Return the [X, Y] coordinate for the center point of the cell that contains the specified text.  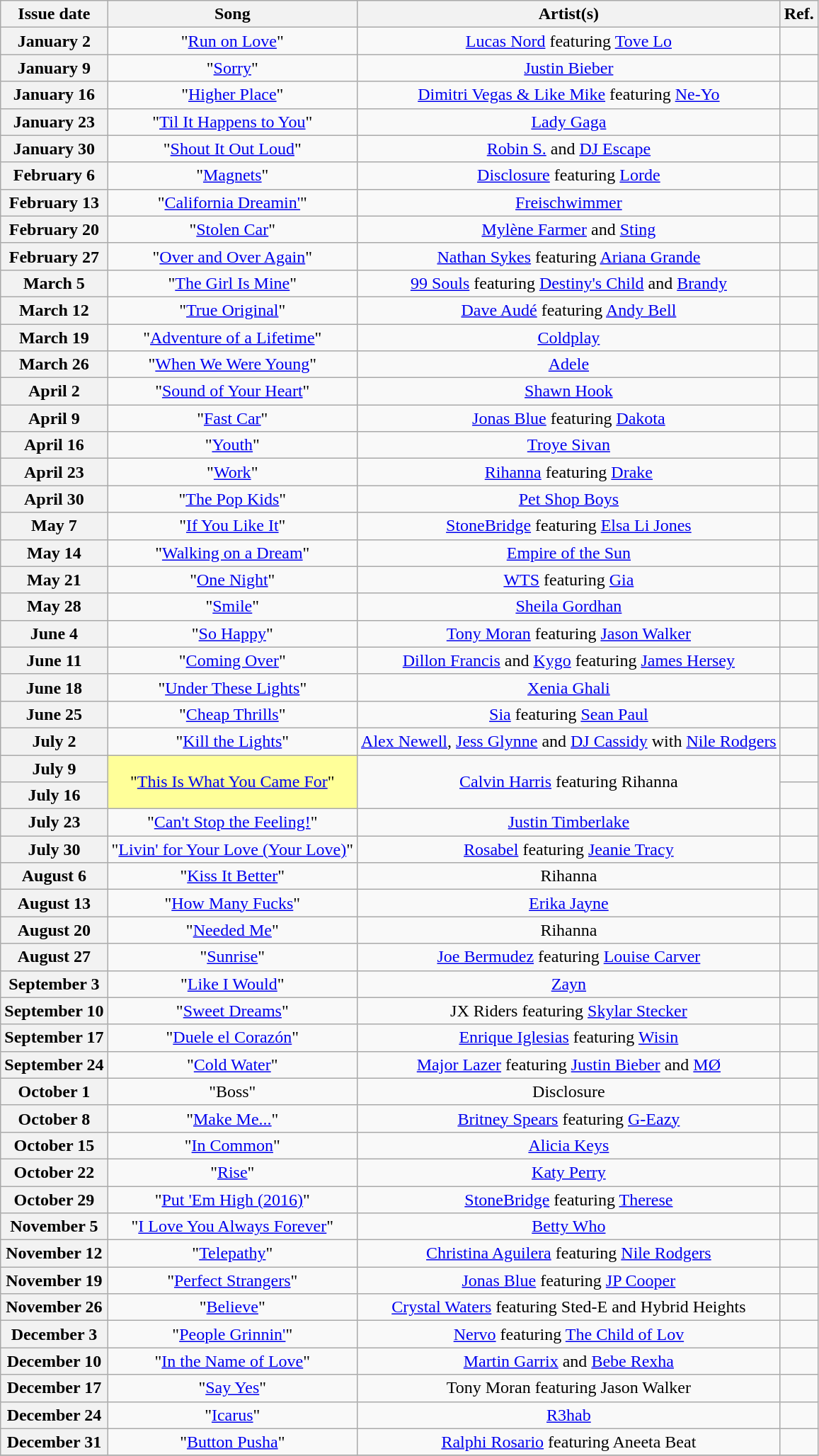
Martin Garrix and Bebe Rexha [569, 1361]
Dave Audé featuring Andy Bell [569, 310]
October 15 [54, 1145]
"If You Like It" [232, 526]
Erika Jayne [569, 903]
"Say Yes" [232, 1388]
Christina Aguilera featuring Nile Rodgers [569, 1254]
December 3 [54, 1334]
"Over and Over Again" [232, 256]
December 17 [54, 1388]
Lady Gaga [569, 122]
December 10 [54, 1361]
June 25 [54, 714]
November 5 [54, 1227]
"When We Were Young" [232, 365]
Coldplay [569, 338]
October 29 [54, 1200]
Artist(s) [569, 14]
Xenia Ghali [569, 687]
"Kill the Lights" [232, 741]
April 2 [54, 391]
Enrique Iglesias featuring Wisin [569, 1038]
November 26 [54, 1307]
"Smile" [232, 607]
August 13 [54, 903]
August 27 [54, 957]
"Sound of Your Heart" [232, 391]
July 23 [54, 822]
Lucas Nord featuring Tove Lo [569, 41]
"I Love You Always Forever" [232, 1227]
November 12 [54, 1254]
March 26 [54, 365]
April 23 [54, 472]
"In Common" [232, 1145]
September 24 [54, 1065]
"One Night" [232, 580]
February 13 [54, 202]
Dillon Francis and Kygo featuring James Hersey [569, 660]
"The Pop Kids" [232, 499]
"Adventure of a Lifetime" [232, 338]
"Til It Happens to You" [232, 122]
August 20 [54, 930]
"The Girl Is Mine" [232, 283]
Disclosure featuring Lorde [569, 176]
"So Happy" [232, 634]
January 23 [54, 122]
"Telepathy" [232, 1254]
Betty Who [569, 1227]
Justin Timberlake [569, 822]
February 20 [54, 229]
October 22 [54, 1172]
August 6 [54, 876]
Justin Bieber [569, 68]
January 30 [54, 149]
Song [232, 14]
Crystal Waters featuring Sted-E and Hybrid Heights [569, 1307]
"California Dreamin'" [232, 202]
"People Grinnin'" [232, 1334]
StoneBridge featuring Therese [569, 1200]
February 6 [54, 176]
Rosabel featuring Jeanie Tracy [569, 849]
"How Many Fucks" [232, 903]
Rihanna featuring Drake [569, 472]
Shawn Hook [569, 391]
Sia featuring Sean Paul [569, 714]
January 16 [54, 95]
"Walking on a Dream" [232, 553]
July 30 [54, 849]
Adele [569, 365]
Alicia Keys [569, 1145]
R3hab [569, 1415]
Nervo featuring The Child of Lov [569, 1334]
"Sunrise" [232, 957]
July 9 [54, 768]
"Sorry" [232, 68]
"Coming Over" [232, 660]
Robin S. and DJ Escape [569, 149]
"Livin' for Your Love (Your Love)" [232, 849]
June 18 [54, 687]
Alex Newell, Jess Glynne and DJ Cassidy with Nile Rodgers [569, 741]
Joe Bermudez featuring Louise Carver [569, 957]
Calvin Harris featuring Rihanna [569, 781]
July 2 [54, 741]
"Sweet Dreams" [232, 1011]
June 4 [54, 634]
September 10 [54, 1011]
"Make Me..." [232, 1118]
Issue date [54, 14]
May 21 [54, 580]
May 28 [54, 607]
JX Riders featuring Skylar Stecker [569, 1011]
StoneBridge featuring Elsa Li Jones [569, 526]
Ref. [798, 14]
"Put 'Em High (2016)" [232, 1200]
"Perfect Strangers" [232, 1280]
"Cheap Thrills" [232, 714]
"Kiss It Better" [232, 876]
Nathan Sykes featuring Ariana Grande [569, 256]
"Needed Me" [232, 930]
"Icarus" [232, 1415]
Sheila Gordhan [569, 607]
Ralphi Rosario featuring Aneeta Beat [569, 1442]
December 31 [54, 1442]
99 Souls featuring Destiny's Child and Brandy [569, 283]
September 3 [54, 984]
"Run on Love" [232, 41]
January 9 [54, 68]
Jonas Blue featuring JP Cooper [569, 1280]
Empire of the Sun [569, 553]
Katy Perry [569, 1172]
"True Original" [232, 310]
Freischwimmer [569, 202]
Britney Spears featuring G-Eazy [569, 1118]
Pet Shop Boys [569, 499]
"Youth" [232, 445]
November 19 [54, 1280]
"Boss" [232, 1091]
"Higher Place" [232, 95]
May 7 [54, 526]
January 2 [54, 41]
"Under These Lights" [232, 687]
Troye Sivan [569, 445]
"In the Name of Love" [232, 1361]
Disclosure [569, 1091]
"Cold Water" [232, 1065]
April 16 [54, 445]
October 1 [54, 1091]
"Fast Car" [232, 418]
Major Lazer featuring Justin Bieber and MØ [569, 1065]
"Work" [232, 472]
December 24 [54, 1415]
"Can't Stop the Feeling!" [232, 822]
"Believe" [232, 1307]
"Shout It Out Loud" [232, 149]
"Duele el Corazón" [232, 1038]
July 16 [54, 796]
September 17 [54, 1038]
"Rise" [232, 1172]
"This Is What You Came For" [232, 781]
March 5 [54, 283]
March 12 [54, 310]
"Stolen Car" [232, 229]
Mylène Farmer and Sting [569, 229]
October 8 [54, 1118]
WTS featuring Gia [569, 580]
June 11 [54, 660]
April 30 [54, 499]
"Button Pusha" [232, 1442]
"Magnets" [232, 176]
"Like I Would" [232, 984]
Zayn [569, 984]
May 14 [54, 553]
February 27 [54, 256]
March 19 [54, 338]
April 9 [54, 418]
Dimitri Vegas & Like Mike featuring Ne-Yo [569, 95]
Jonas Blue featuring Dakota [569, 418]
